Pinpoint the cell where the given text exists, returning its (X, Y) midpoint coordinate. 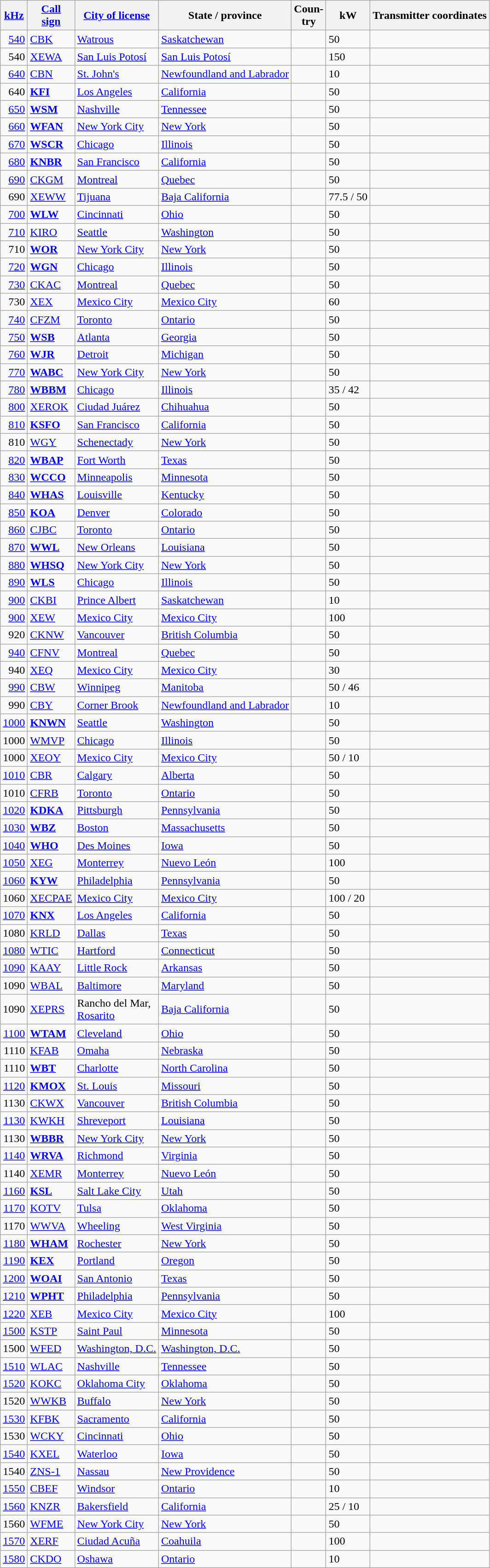
KWKH (51, 1121)
840 (14, 495)
WTIC (51, 950)
Calgary (117, 775)
Chihuahua (225, 407)
Salt Lake City (117, 1191)
KRLD (51, 933)
KSFO (51, 425)
25 / 10 (348, 1506)
New Providence (225, 1471)
WLS (51, 583)
Denver (117, 513)
KFAB (51, 1050)
750 (14, 337)
1210 (14, 1296)
WOAI (51, 1278)
Fort Worth (117, 460)
Schenectady (117, 442)
WBAP (51, 460)
WTAM (51, 1033)
Portland (117, 1261)
50 / 10 (348, 758)
Louisville (117, 495)
830 (14, 477)
Waterloo (117, 1454)
Charlotte (117, 1068)
720 (14, 267)
KOA (51, 513)
WSM (51, 109)
CKDO (51, 1559)
KNX (51, 915)
Bakersfield (117, 1506)
XEOY (51, 758)
Manitoba (225, 688)
XEWW (51, 197)
1100 (14, 1033)
KIRO (51, 232)
770 (14, 372)
CBEF (51, 1489)
KAAY (51, 968)
CKNW (51, 635)
CFNV (51, 653)
1070 (14, 915)
XEW (51, 618)
New Orleans (117, 548)
Saint Paul (117, 1331)
CBN (51, 74)
650 (14, 109)
Coahuila (225, 1541)
Boston (117, 828)
Georgia (225, 337)
WWVA (51, 1226)
CBR (51, 775)
Maryland (225, 985)
CJBC (51, 530)
WFAN (51, 127)
WBT (51, 1068)
Sacramento (117, 1419)
Rancho del Mar, Rosarito (117, 1009)
WHAS (51, 495)
1510 (14, 1366)
CBY (51, 705)
Des Moines (117, 845)
kW (348, 16)
WPHT (51, 1296)
Tulsa (117, 1208)
Connecticut (225, 950)
920 (14, 635)
XEROK (51, 407)
1040 (14, 845)
1120 (14, 1085)
CKWX (51, 1103)
Baltimore (117, 985)
Dallas (117, 933)
WOR (51, 250)
XERF (51, 1541)
WHSQ (51, 565)
XECPAE (51, 898)
Callsign (51, 16)
Wheeling (117, 1226)
Ciudad Acuña (117, 1541)
100 / 20 (348, 898)
870 (14, 548)
800 (14, 407)
Omaha (117, 1050)
WSCR (51, 144)
1180 (14, 1243)
WWKB (51, 1401)
780 (14, 390)
XEX (51, 302)
KDKA (51, 810)
CBK (51, 39)
Nassau (117, 1471)
Tijuana (117, 197)
Kentucky (225, 495)
880 (14, 565)
KFI (51, 92)
860 (14, 530)
West Virginia (225, 1226)
Oshawa (117, 1559)
WGY (51, 442)
Windsor (117, 1489)
San Antonio (117, 1278)
Winnipeg (117, 688)
680 (14, 162)
Corner Brook (117, 705)
Buffalo (117, 1401)
Nebraska (225, 1050)
WCCO (51, 477)
850 (14, 513)
Minneapolis (117, 477)
WBAL (51, 985)
Rochester (117, 1243)
Cleveland (117, 1033)
WSB (51, 337)
St. Louis (117, 1085)
XEWA (51, 57)
700 (14, 214)
Pittsburgh (117, 810)
KNBR (51, 162)
740 (14, 320)
St. John's (117, 74)
kHz (14, 16)
1570 (14, 1541)
1220 (14, 1313)
1020 (14, 810)
Arkansas (225, 968)
WLAC (51, 1366)
820 (14, 460)
CBW (51, 688)
City of license (117, 16)
Watrous (117, 39)
WFME (51, 1524)
670 (14, 144)
WFED (51, 1348)
WBBM (51, 390)
WMVP (51, 740)
KYW (51, 880)
XEQ (51, 670)
60 (348, 302)
KXEL (51, 1454)
WHAM (51, 1243)
CFZM (51, 320)
1190 (14, 1261)
Coun-try (309, 16)
Michigan (225, 355)
Missouri (225, 1085)
1160 (14, 1191)
Transmitter coordinates (430, 16)
Utah (225, 1191)
30 (348, 670)
XEG (51, 863)
XEPRS (51, 1009)
WHO (51, 845)
77.5 / 50 (348, 197)
WBBR (51, 1138)
ZNS-1 (51, 1471)
Shreveport (117, 1121)
WWL (51, 548)
Detroit (117, 355)
WCKY (51, 1436)
Little Rock (117, 968)
XEB (51, 1313)
WRVA (51, 1156)
150 (348, 57)
1580 (14, 1559)
CKAC (51, 285)
Ciudad Juárez (117, 407)
North Carolina (225, 1068)
WJR (51, 355)
50 / 46 (348, 688)
XEMR (51, 1173)
35 / 42 (348, 390)
890 (14, 583)
1550 (14, 1489)
KNWN (51, 723)
KFBK (51, 1419)
Oklahoma City (117, 1384)
CKGM (51, 179)
1030 (14, 828)
Oregon (225, 1261)
Alberta (225, 775)
CKBI (51, 600)
Massachusetts (225, 828)
KMOX (51, 1085)
CFRB (51, 793)
1200 (14, 1278)
KOTV (51, 1208)
Colorado (225, 513)
KEX (51, 1261)
Richmond (117, 1156)
WBZ (51, 828)
State / province (225, 16)
1050 (14, 863)
KSL (51, 1191)
WLW (51, 214)
WGN (51, 267)
Atlanta (117, 337)
760 (14, 355)
KSTP (51, 1331)
KNZR (51, 1506)
WABC (51, 372)
660 (14, 127)
Hartford (117, 950)
Prince Albert (117, 600)
Virginia (225, 1156)
KOKC (51, 1384)
